Find where the given text appears and provide that cell's center as (x, y) coordinate. 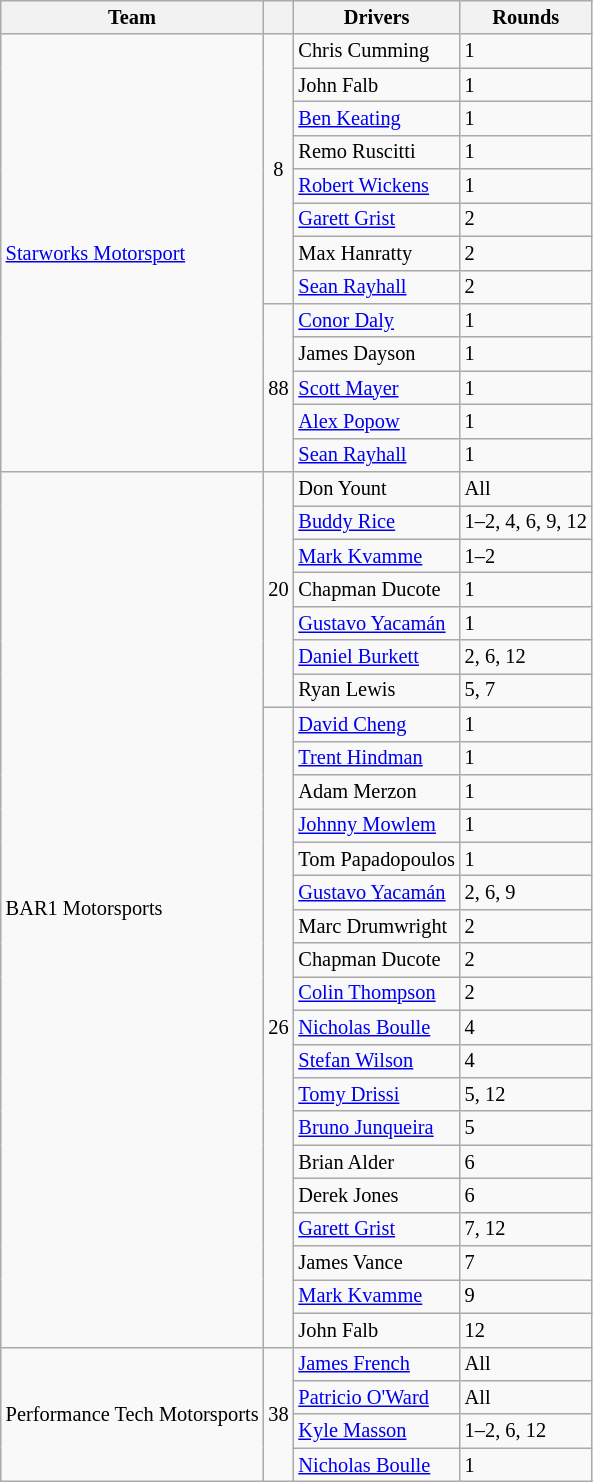
1–2, 4, 6, 9, 12 (526, 522)
9 (526, 1296)
James Dayson (376, 354)
Bruno Junqueira (376, 1128)
20 (278, 590)
Trent Hindman (376, 758)
Stefan Wilson (376, 1061)
1–2, 6, 12 (526, 1431)
38 (278, 1414)
Patricio O'Ward (376, 1397)
Johnny Mowlem (376, 825)
Ryan Lewis (376, 690)
Robert Wickens (376, 186)
David Cheng (376, 724)
Scott Mayer (376, 388)
5, 12 (526, 1094)
Tomy Drissi (376, 1094)
Rounds (526, 17)
Adam Merzon (376, 791)
1–2 (526, 556)
BAR1 Motorsports (132, 910)
Chris Cumming (376, 51)
Drivers (376, 17)
Starworks Motorsport (132, 253)
Team (132, 17)
Max Hanratty (376, 253)
Tom Papadopoulos (376, 859)
5 (526, 1128)
2, 6, 9 (526, 892)
2, 6, 12 (526, 657)
Ben Keating (376, 118)
12 (526, 1330)
8 (278, 168)
Marc Drumwright (376, 926)
26 (278, 1026)
88 (278, 387)
7, 12 (526, 1229)
Performance Tech Motorsports (132, 1414)
Conor Daly (376, 320)
Don Yount (376, 489)
Alex Popow (376, 421)
7 (526, 1263)
James Vance (376, 1263)
Brian Alder (376, 1162)
Daniel Burkett (376, 657)
James French (376, 1364)
Derek Jones (376, 1195)
5, 7 (526, 690)
Colin Thompson (376, 993)
Kyle Masson (376, 1431)
Buddy Rice (376, 522)
Remo Ruscitti (376, 152)
